Return the [X, Y] coordinate for the center point of the cell that contains the specified text.  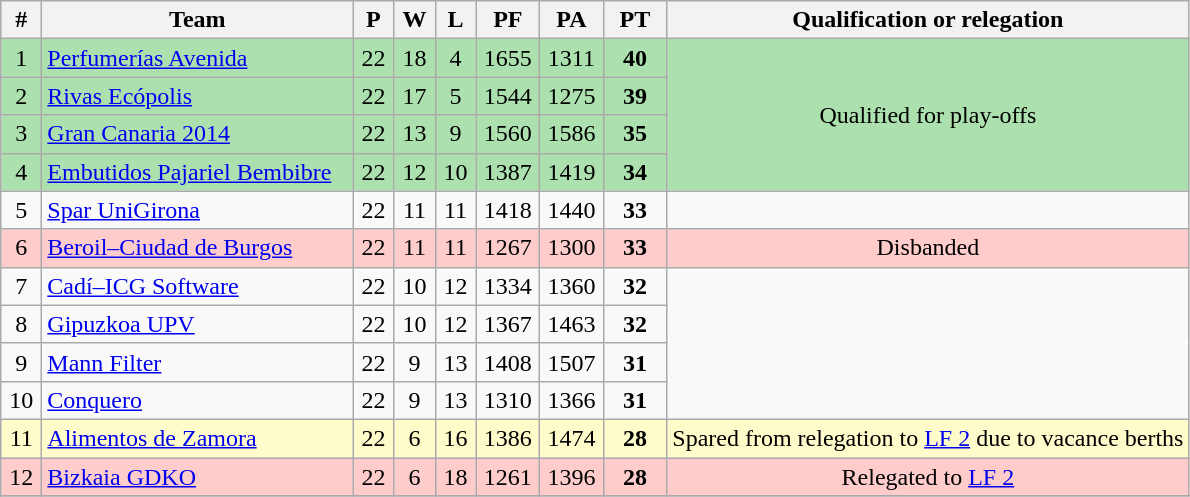
Mann Filter [198, 362]
1275 [572, 96]
1334 [508, 286]
L [456, 20]
Alimentos de Zamora [198, 438]
1261 [508, 477]
1367 [508, 324]
PA [572, 20]
1418 [508, 210]
PT [635, 20]
1419 [572, 172]
1310 [508, 400]
Gipuzkoa UPV [198, 324]
Rivas Ecópolis [198, 96]
39 [635, 96]
1311 [572, 58]
8 [22, 324]
16 [456, 438]
1360 [572, 286]
PF [508, 20]
1474 [572, 438]
2 [22, 96]
Spared from relegation to LF 2 due to vacance berths [928, 438]
1408 [508, 362]
1655 [508, 58]
1386 [508, 438]
7 [22, 286]
P [374, 20]
Qualified for play-offs [928, 115]
3 [22, 134]
34 [635, 172]
Embutidos Pajariel Bembibre [198, 172]
Qualification or relegation [928, 20]
35 [635, 134]
Conquero [198, 400]
# [22, 20]
1 [22, 58]
1440 [572, 210]
1366 [572, 400]
Disbanded [928, 248]
1544 [508, 96]
Gran Canaria 2014 [198, 134]
1586 [572, 134]
Cadí–ICG Software [198, 286]
Bizkaia GDKO [198, 477]
1300 [572, 248]
Perfumerías Avenida [198, 58]
17 [414, 96]
Relegated to LF 2 [928, 477]
1387 [508, 172]
Spar UniGirona [198, 210]
40 [635, 58]
W [414, 20]
1560 [508, 134]
1396 [572, 477]
1507 [572, 362]
1463 [572, 324]
1267 [508, 248]
Team [198, 20]
Beroil–Ciudad de Burgos [198, 248]
